Identify which cell holds the provided text, then report its (X, Y) central coordinate. 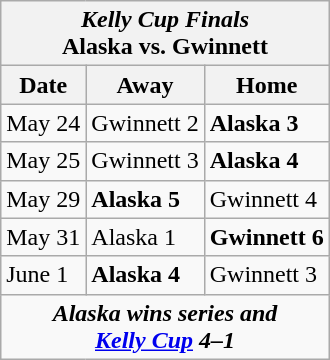
Away (145, 85)
Alaska 1 (145, 237)
Alaska wins series and Kelly Cup 4–1 (165, 326)
Date (44, 85)
Gwinnett 6 (266, 237)
June 1 (44, 275)
May 31 (44, 237)
May 25 (44, 161)
May 24 (44, 123)
Home (266, 85)
Gwinnett 4 (266, 199)
May 29 (44, 199)
Alaska 5 (145, 199)
Kelly Cup Finals Alaska vs. Gwinnett (165, 34)
Alaska 3 (266, 123)
Gwinnett 2 (145, 123)
